Output the [X, Y] coordinate of the center of the cell containing the given text.  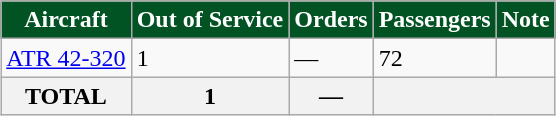
Passengers [434, 20]
TOTAL [66, 96]
ATR 42-320 [66, 58]
Orders [331, 20]
Note [526, 20]
Aircraft [66, 20]
Out of Service [210, 20]
72 [434, 58]
